Return (x, y) of the center of cell containing provided text 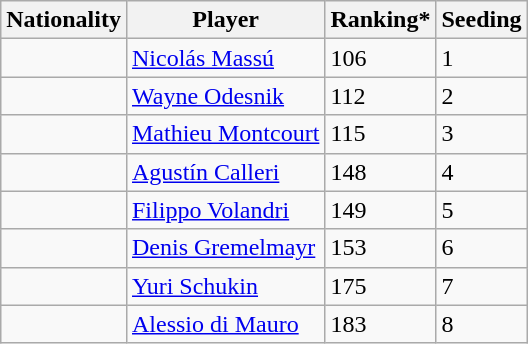
2 (482, 96)
112 (380, 96)
Player (225, 20)
Nicolás Massú (225, 58)
Denis Gremelmayr (225, 248)
5 (482, 210)
Mathieu Montcourt (225, 134)
153 (380, 248)
4 (482, 172)
7 (482, 286)
115 (380, 134)
Yuri Schukin (225, 286)
8 (482, 324)
Filippo Volandri (225, 210)
175 (380, 286)
Alessio di Mauro (225, 324)
Seeding (482, 20)
Nationality (64, 20)
149 (380, 210)
148 (380, 172)
183 (380, 324)
6 (482, 248)
Wayne Odesnik (225, 96)
1 (482, 58)
Agustín Calleri (225, 172)
Ranking* (380, 20)
3 (482, 134)
106 (380, 58)
